Output the (X, Y) coordinate of the center of the cell containing the given text.  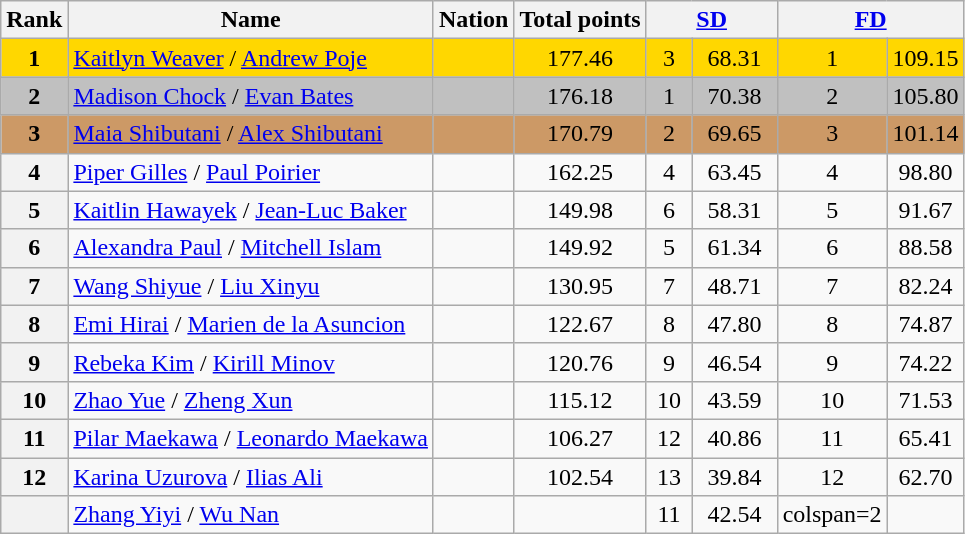
63.45 (734, 172)
62.70 (926, 477)
Nation (473, 20)
Total points (580, 20)
82.24 (926, 286)
120.76 (580, 362)
13 (669, 477)
177.46 (580, 58)
47.80 (734, 324)
74.22 (926, 362)
122.67 (580, 324)
Name (251, 20)
109.15 (926, 58)
Madison Chock / Evan Bates (251, 96)
46.54 (734, 362)
FD (870, 20)
69.65 (734, 134)
101.14 (926, 134)
68.31 (734, 58)
98.80 (926, 172)
88.58 (926, 248)
Pilar Maekawa / Leonardo Maekawa (251, 438)
58.31 (734, 210)
115.12 (580, 400)
Wang Shiyue / Liu Xinyu (251, 286)
Rebeka Kim / Kirill Minov (251, 362)
176.18 (580, 96)
91.67 (926, 210)
42.54 (734, 515)
149.92 (580, 248)
Piper Gilles / Paul Poirier (251, 172)
65.41 (926, 438)
Alexandra Paul / Mitchell Islam (251, 248)
Zhao Yue / Zheng Xun (251, 400)
105.80 (926, 96)
Karina Uzurova / Ilias Ali (251, 477)
SD (712, 20)
Kaitlin Hawayek / Jean-Luc Baker (251, 210)
162.25 (580, 172)
106.27 (580, 438)
130.95 (580, 286)
149.98 (580, 210)
40.86 (734, 438)
71.53 (926, 400)
102.54 (580, 477)
Zhang Yiyi / Wu Nan (251, 515)
61.34 (734, 248)
43.59 (734, 400)
39.84 (734, 477)
Rank (34, 20)
Kaitlyn Weaver / Andrew Poje (251, 58)
170.79 (580, 134)
colspan=2 (832, 515)
74.87 (926, 324)
Emi Hirai / Marien de la Asuncion (251, 324)
48.71 (734, 286)
70.38 (734, 96)
Maia Shibutani / Alex Shibutani (251, 134)
